Provide the (X, Y) coordinate of the cell's center where the given text is located.  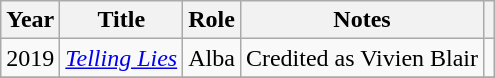
Role (212, 20)
2019 (30, 58)
Notes (362, 20)
Year (30, 20)
Credited as Vivien Blair (362, 58)
Alba (212, 58)
Telling Lies (122, 58)
Title (122, 20)
